Return (x, y) of the center of cell containing provided text 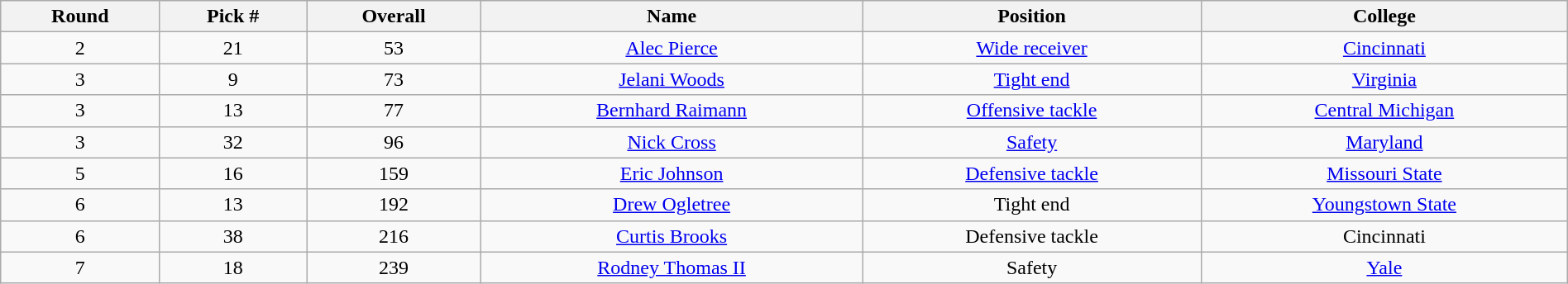
Maryland (1384, 142)
Curtis Brooks (672, 236)
Offensive tackle (1032, 111)
38 (233, 236)
Eric Johnson (672, 173)
73 (394, 79)
21 (233, 48)
2 (80, 48)
Wide receiver (1032, 48)
5 (80, 173)
16 (233, 173)
Rodney Thomas II (672, 267)
College (1384, 17)
Name (672, 17)
53 (394, 48)
Jelani Woods (672, 79)
Nick Cross (672, 142)
Central Michigan (1384, 111)
192 (394, 205)
Drew Ogletree (672, 205)
239 (394, 267)
Missouri State (1384, 173)
18 (233, 267)
7 (80, 267)
Round (80, 17)
Overall (394, 17)
9 (233, 79)
96 (394, 142)
Virginia (1384, 79)
Position (1032, 17)
Bernhard Raimann (672, 111)
159 (394, 173)
32 (233, 142)
Pick # (233, 17)
Yale (1384, 267)
Youngstown State (1384, 205)
216 (394, 236)
77 (394, 111)
Alec Pierce (672, 48)
